Pinpoint the cell where the given text exists, returning its (x, y) midpoint coordinate. 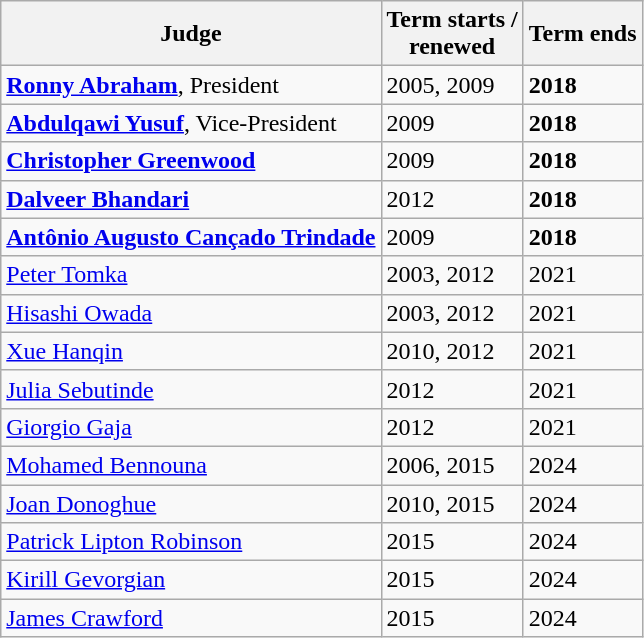
Antônio Augusto Cançado Trindade (191, 237)
Giorgio Gaja (191, 427)
Hisashi Owada (191, 313)
Peter Tomka (191, 275)
Dalveer Bhandari (191, 199)
Joan Donoghue (191, 503)
Xue Hanqin (191, 351)
Ronny Abraham, President (191, 85)
2010, 2015 (452, 503)
James Crawford (191, 618)
2005, 2009 (452, 85)
Christopher Greenwood (191, 161)
Term ends (582, 34)
2010, 2012 (452, 351)
Judge (191, 34)
Abdulqawi Yusuf, Vice-President (191, 123)
Julia Sebutinde (191, 389)
2006, 2015 (452, 465)
Mohamed Bennouna (191, 465)
Term starts / renewed (452, 34)
Kirill Gevorgian (191, 580)
Patrick Lipton Robinson (191, 542)
